Determine the (x, y) coordinate at the center of the cell enclosing the given text.  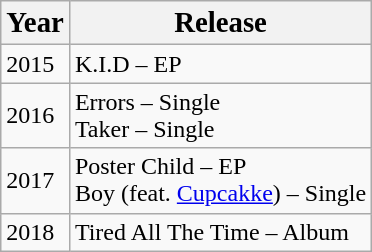
Tired All The Time – Album (220, 232)
2018 (36, 232)
Poster Child – EPBoy (feat. Cupcakke) – Single (220, 180)
Release (220, 23)
2015 (36, 64)
2017 (36, 180)
Year (36, 23)
2016 (36, 116)
K.I.D – EP (220, 64)
Errors – SingleTaker – Single (220, 116)
